Provide the (X, Y) coordinate of the cell's center where the given text is located.  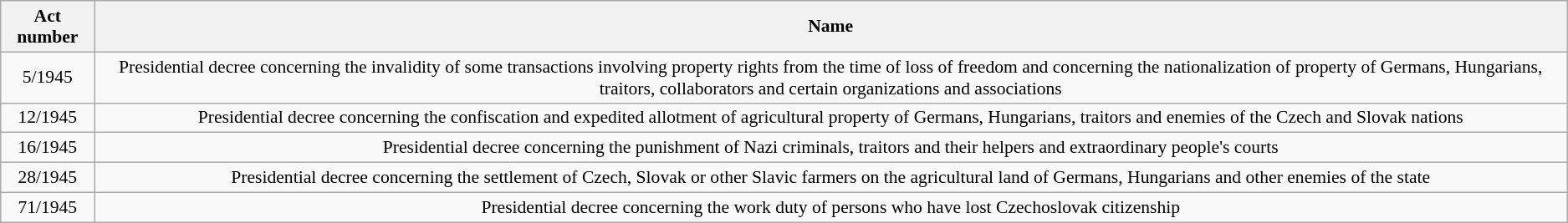
Act number (48, 27)
Presidential decree concerning the work duty of persons who have lost Czechoslovak citizenship (831, 207)
5/1945 (48, 77)
71/1945 (48, 207)
Name (831, 27)
Presidential decree concerning the punishment of Nazi criminals, traitors and their helpers and extraordinary people's courts (831, 148)
12/1945 (48, 118)
16/1945 (48, 148)
28/1945 (48, 178)
